Provide the [X, Y] coordinate of the cell's center where the given text is located.  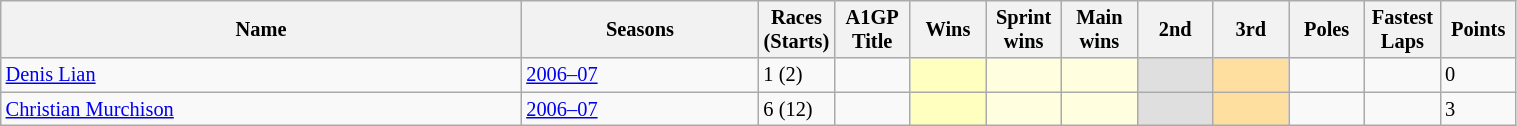
1 (2) [797, 75]
Seasons [640, 29]
Name [262, 29]
Poles [1327, 29]
2nd [1175, 29]
Races(Starts) [797, 29]
Sprintwins [1024, 29]
FastestLaps [1403, 29]
Wins [948, 29]
6 (12) [797, 109]
Mainwins [1100, 29]
3rd [1251, 29]
0 [1478, 75]
Points [1478, 29]
Denis Lian [262, 75]
3 [1478, 109]
Christian Murchison [262, 109]
A1GP Title [872, 29]
